Pinpoint the cell where the given text exists, returning its (x, y) midpoint coordinate. 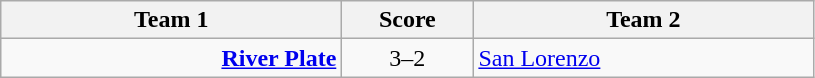
River Plate (172, 58)
San Lorenzo (644, 58)
Team 2 (644, 20)
3–2 (408, 58)
Score (408, 20)
Team 1 (172, 20)
